Find where the given text appears and provide that cell's center as [X, Y] coordinate. 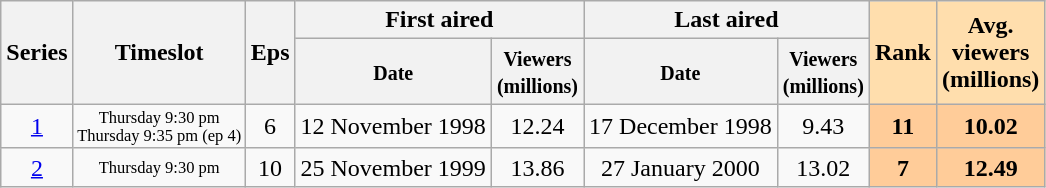
9.43 [823, 126]
Last aired [727, 20]
Thursday 9:30 pm [159, 167]
Avg. viewers (millions) [990, 52]
10.02 [990, 126]
Eps [270, 52]
Timeslot [159, 52]
12.49 [990, 167]
Thursday 9:30 pmThursday 9:35 pm (ep 4) [159, 126]
11 [902, 126]
First aired [440, 20]
12.24 [537, 126]
2 [37, 167]
1 [37, 126]
10 [270, 167]
25 November 1999 [393, 167]
13.02 [823, 167]
17 December 1998 [681, 126]
6 [270, 126]
27 January 2000 [681, 167]
Rank [902, 52]
13.86 [537, 167]
7 [902, 167]
Series [37, 52]
12 November 1998 [393, 126]
